Capture the cell that displays the provided text and extract its (X, Y) central coordinate. 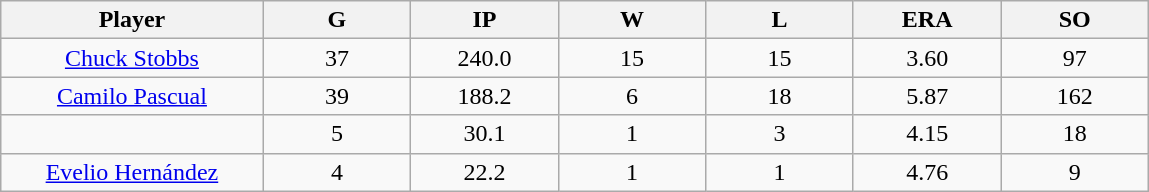
Evelio Hernández (132, 172)
4.76 (927, 172)
30.1 (485, 134)
188.2 (485, 96)
4.15 (927, 134)
3 (780, 134)
ERA (927, 20)
G (337, 20)
3.60 (927, 58)
W (632, 20)
L (780, 20)
39 (337, 96)
IP (485, 20)
240.0 (485, 58)
SO (1075, 20)
5 (337, 134)
4 (337, 172)
Player (132, 20)
162 (1075, 96)
37 (337, 58)
6 (632, 96)
97 (1075, 58)
9 (1075, 172)
Chuck Stobbs (132, 58)
22.2 (485, 172)
Camilo Pascual (132, 96)
5.87 (927, 96)
